Identify which cell holds the provided text, then report its [X, Y] central coordinate. 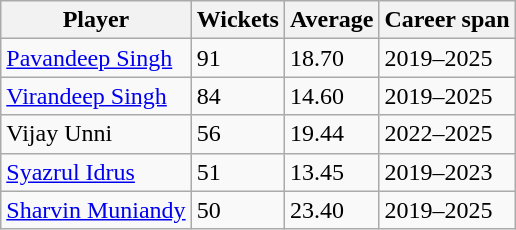
2019–2023 [447, 172]
18.70 [332, 58]
50 [238, 210]
51 [238, 172]
23.40 [332, 210]
Virandeep Singh [96, 96]
Wickets [238, 20]
Pavandeep Singh [96, 58]
Sharvin Muniandy [96, 210]
2022–2025 [447, 134]
13.45 [332, 172]
14.60 [332, 96]
56 [238, 134]
Average [332, 20]
91 [238, 58]
84 [238, 96]
19.44 [332, 134]
Player [96, 20]
Career span [447, 20]
Syazrul Idrus [96, 172]
Vijay Unni [96, 134]
